Return [X, Y] of the center of cell containing provided text 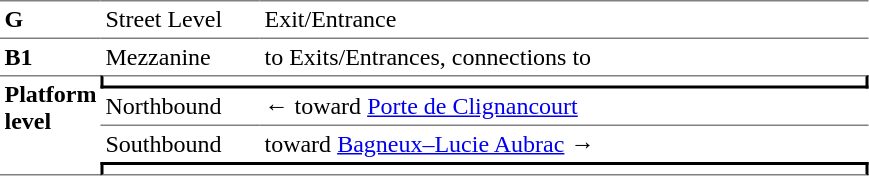
G [50, 19]
B1 [50, 57]
Southbound [180, 144]
Mezzanine [180, 57]
Platform level [50, 125]
Street Level [180, 19]
Exit/Entrance [564, 19]
← toward Porte de Clignancourt [564, 107]
to Exits/Entrances, connections to [564, 57]
Northbound [180, 107]
toward Bagneux–Lucie Aubrac → [564, 144]
